Provide the (X, Y) coordinate of the cell's center where the given text is located.  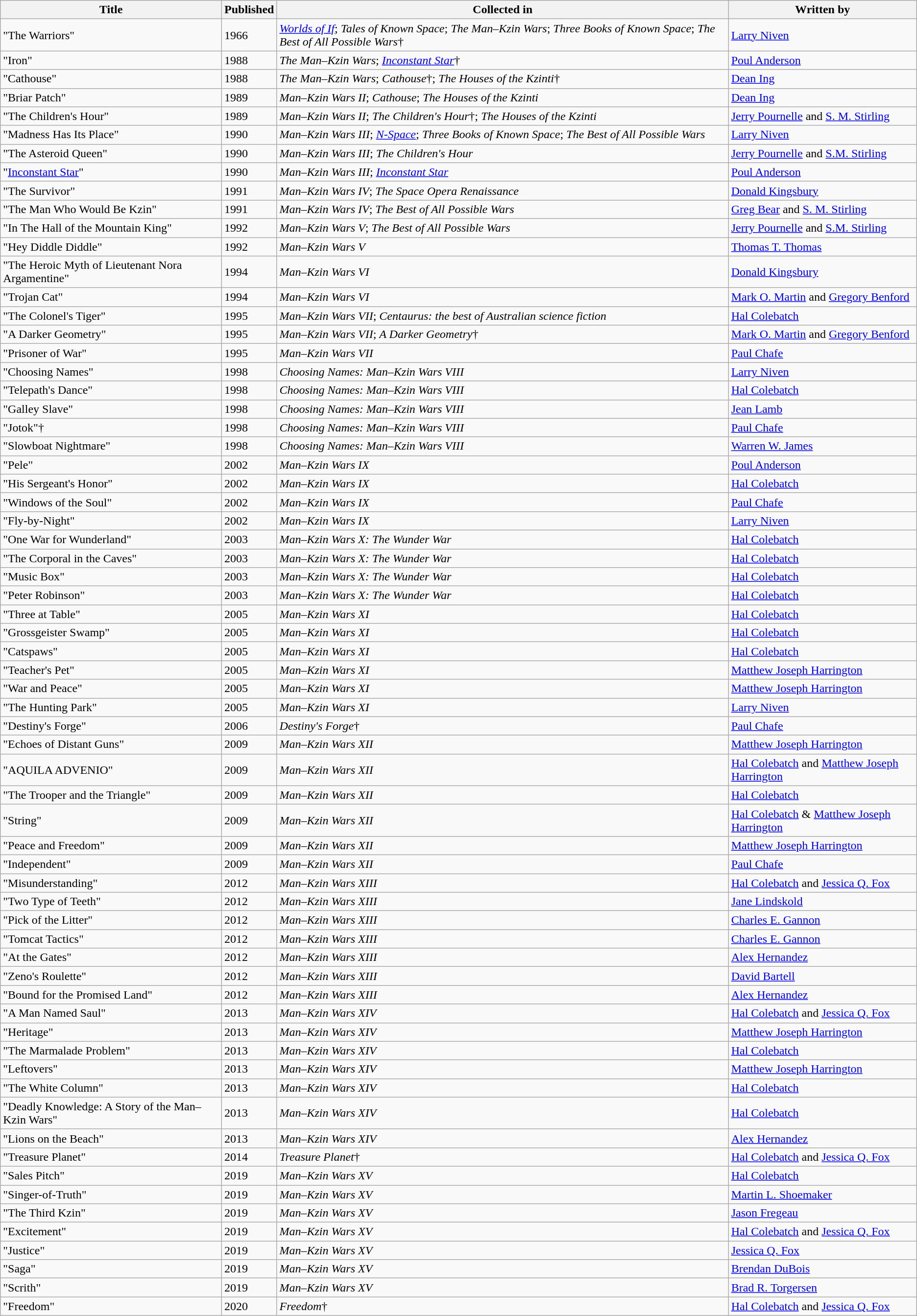
Written by (822, 10)
"Three at Table" (111, 614)
"The Marmalade Problem" (111, 1051)
"Cathouse" (111, 79)
"Echoes of Distant Guns" (111, 744)
"A Man Named Saul" (111, 1013)
"Pele" (111, 465)
"A Darker Geometry" (111, 335)
"Fly-by-Night" (111, 521)
"Sales Pitch" (111, 1175)
Hal Colebatch & Matthew Joseph Harrington (822, 820)
Man–Kzin Wars III; N-Space; Three Books of Known Space; The Best of All Possible Wars (503, 135)
"Independent" (111, 864)
Worlds of If; Tales of Known Space; The Man–Kzin Wars; Three Books of Known Space; The Best of All Possible Wars† (503, 35)
"The Survivor" (111, 191)
"At the Gates" (111, 957)
"In The Hall of the Mountain King" (111, 228)
Destiny's Forge† (503, 726)
"The Man Who Would Be Kzin" (111, 209)
2014 (249, 1157)
Man–Kzin Wars VII (503, 353)
"Pick of the Litter" (111, 920)
Jean Lamb (822, 409)
"Justice" (111, 1250)
"The Third Kzin" (111, 1213)
"Music Box" (111, 577)
Collected in (503, 10)
"His Sergeant's Honor" (111, 483)
"Hey Diddle Diddle" (111, 246)
"Bound for the Promised Land" (111, 995)
Jane Lindskold (822, 902)
"Prisoner of War" (111, 353)
"Freedom" (111, 1306)
David Bartell (822, 976)
"Madness Has Its Place" (111, 135)
Man–Kzin Wars VII; Centaurus: the best of Australian science fiction (503, 316)
Hal Colebatch and Matthew Joseph Harrington (822, 770)
"One War for Wunderland" (111, 539)
1966 (249, 35)
"Grossgeister Swamp" (111, 633)
Martin L. Shoemaker (822, 1195)
"Galley Slave" (111, 409)
"Slowboat Nightmare" (111, 446)
Jerry Pournelle and S. M. Stirling (822, 116)
"The Trooper and the Triangle" (111, 795)
"The Corporal in the Caves" (111, 558)
Man–Kzin Wars IV; The Space Opera Renaissance (503, 191)
"Excitement" (111, 1232)
"Lions on the Beach" (111, 1138)
"The Children's Hour" (111, 116)
Brendan DuBois (822, 1269)
2006 (249, 726)
"Telepath's Dance" (111, 390)
Man–Kzin Wars III; Inconstant Star (503, 172)
Jessica Q. Fox (822, 1250)
Warren W. James (822, 446)
2020 (249, 1306)
"Deadly Knowledge: A Story of the Man–Kzin Wars" (111, 1113)
Man–Kzin Wars V; The Best of All Possible Wars (503, 228)
"Zeno's Roulette" (111, 976)
"The Heroic Myth of Lieutenant Nora Argamentine" (111, 272)
"Scrith" (111, 1288)
Man–Kzin Wars II; Cathouse; The Houses of the Kzinti (503, 97)
"Destiny's Forge" (111, 726)
"War and Peace" (111, 689)
"Iron" (111, 60)
"Teacher's Pet" (111, 670)
"Windows of the Soul" (111, 502)
Greg Bear and S. M. Stirling (822, 209)
Title (111, 10)
"Catspaws" (111, 651)
Man–Kzin Wars II; The Children's Hour†; The Houses of the Kzinti (503, 116)
"Two Type of Teeth" (111, 902)
The Man–Kzin Wars; Inconstant Star† (503, 60)
"Misunderstanding" (111, 883)
Published (249, 10)
"Singer-of-Truth" (111, 1195)
"Trojan Cat" (111, 297)
Man–Kzin Wars IV; The Best of All Possible Wars (503, 209)
Freedom† (503, 1306)
Treasure Planet† (503, 1157)
"String" (111, 820)
Man–Kzin Wars V (503, 246)
Man–Kzin Wars III; The Children's Hour (503, 153)
"Peace and Freedom" (111, 845)
"Leftovers" (111, 1069)
"Inconstant Star" (111, 172)
"The White Column" (111, 1088)
The Man–Kzin Wars; Cathouse†; The Houses of the Kzinti† (503, 79)
"The Colonel's Tiger" (111, 316)
"Heritage" (111, 1032)
"The Hunting Park" (111, 707)
"Choosing Names" (111, 372)
"Treasure Planet" (111, 1157)
Brad R. Torgersen (822, 1288)
"The Asteroid Queen" (111, 153)
"AQUILA ADVENIO" (111, 770)
"Peter Robinson" (111, 596)
"Saga" (111, 1269)
"Jotok"† (111, 428)
"The Warriors" (111, 35)
"Tomcat Tactics" (111, 939)
"Briar Patch" (111, 97)
Man–Kzin Wars VII; A Darker Geometry† (503, 335)
Jason Fregeau (822, 1213)
Thomas T. Thomas (822, 246)
